Locate the cell with the specified text and output its [X, Y] center coordinate. 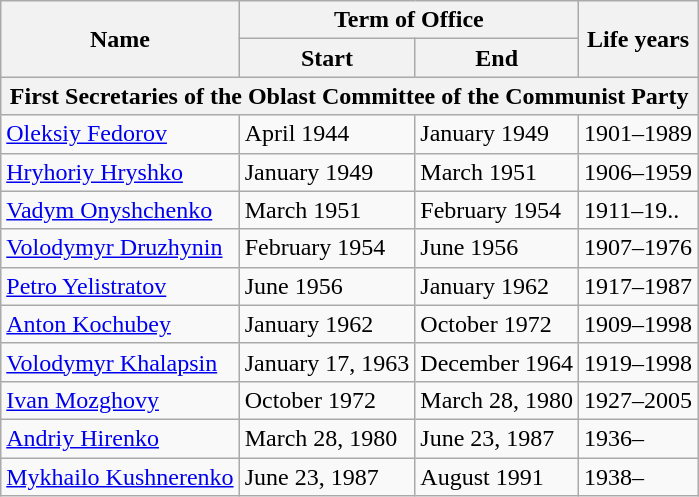
1906–1959 [638, 172]
Oleksiy Fedorov [120, 134]
1907–1976 [638, 248]
August 1991 [497, 477]
Petro Yelistratov [120, 286]
December 1964 [497, 362]
1927–2005 [638, 400]
1901–1989 [638, 134]
1938– [638, 477]
Anton Kochubey [120, 324]
Mykhailo Kushnerenko [120, 477]
1911–19.. [638, 210]
Vadym Onyshchenko [120, 210]
Life years [638, 39]
First Secretaries of the Oblast Committee of the Communist Party [350, 96]
1909–1998 [638, 324]
1919–1998 [638, 362]
January 17, 1963 [327, 362]
Name [120, 39]
1917–1987 [638, 286]
1936– [638, 438]
Andriy Hirenko [120, 438]
Term of Office [408, 20]
End [497, 58]
April 1944 [327, 134]
Ivan Mozghovy [120, 400]
Volodymyr Druzhynin [120, 248]
Hryhoriy Hryshko [120, 172]
Volodymyr Khalapsin [120, 362]
Start [327, 58]
